Capture the cell that displays the provided text and extract its [x, y] central coordinate. 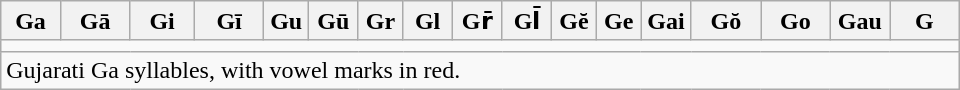
Gĕ [574, 21]
Ga [31, 21]
Gi [162, 21]
Gau [860, 21]
Gl [428, 21]
Gŏ [726, 21]
Gl̄ [527, 21]
Gr̄ [477, 21]
Gujarati Ga syllables, with vowel marks in red. [480, 70]
Gai [666, 21]
Ge [618, 21]
Gā [94, 21]
Gr [380, 21]
Gu [286, 21]
Go [796, 21]
Gū [333, 21]
G [925, 21]
Gī [228, 21]
